Search for the cell housing the specified text and yield its [x, y] center coordinate. 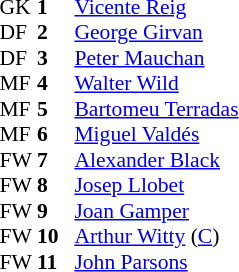
2 [56, 33]
6 [56, 135]
Peter Mauchan [156, 58]
7 [56, 160]
4 [56, 83]
Miguel Valdés [156, 135]
George Girvan [156, 33]
Walter Wild [156, 83]
Bartomeu Terradas [156, 109]
8 [56, 185]
Joan Gamper [156, 211]
9 [56, 211]
Josep Llobet [156, 185]
Alexander Black [156, 160]
5 [56, 109]
Arthur Witty (C) [156, 237]
3 [56, 58]
10 [56, 237]
